From the cell containing the given text, extract its center point as (X, Y) coordinate. 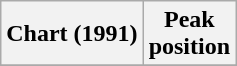
Peakposition (189, 34)
Chart (1991) (72, 34)
